Return [X, Y] of the center of cell containing provided text 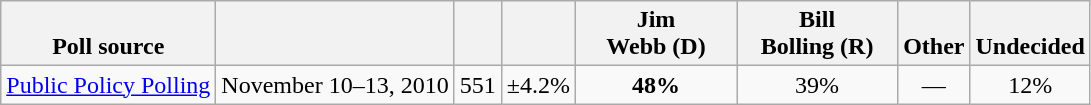
November 10–13, 2010 [335, 85]
12% [1030, 85]
Other [934, 34]
48% [656, 85]
Public Policy Polling [108, 85]
551 [478, 85]
Undecided [1030, 34]
— [934, 85]
39% [818, 85]
JimWebb (D) [656, 34]
±4.2% [538, 85]
BillBolling (R) [818, 34]
Poll source [108, 34]
